Determine the [x, y] coordinate at the center of the cell enclosing the given text.  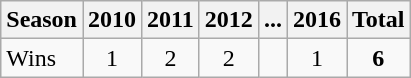
2012 [228, 20]
2016 [316, 20]
Season [42, 20]
6 [378, 58]
2010 [112, 20]
Wins [42, 58]
... [272, 20]
Total [378, 20]
2011 [171, 20]
